Search for the cell housing the specified text and yield its (X, Y) center coordinate. 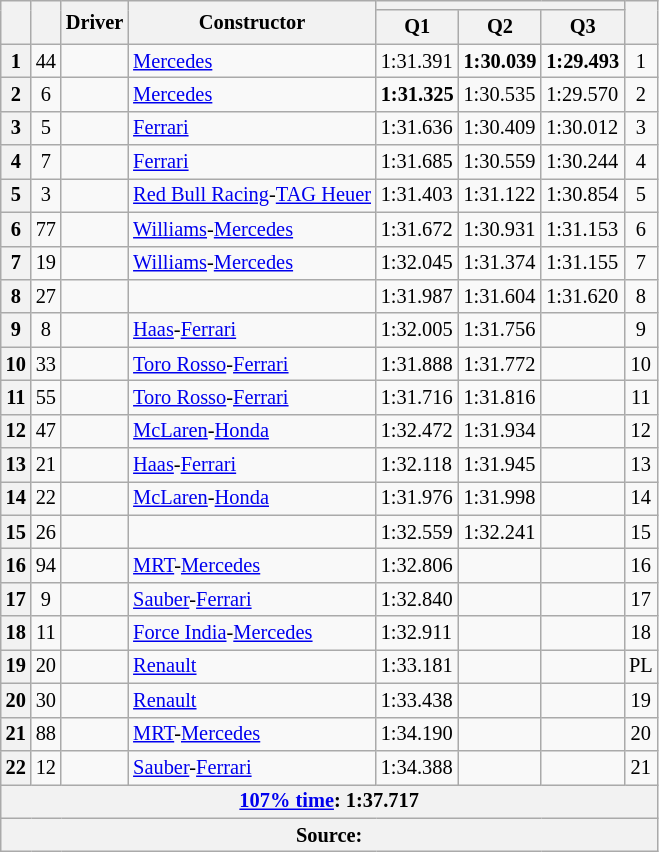
Force India-Mercedes (252, 633)
1:31.976 (418, 498)
47 (46, 431)
PL (640, 666)
1:31.374 (500, 263)
1:30.244 (582, 162)
Red Bull Racing-TAG Heuer (252, 195)
1:32.911 (418, 633)
1:32.472 (418, 431)
1:29.493 (582, 61)
1:30.039 (500, 61)
1:31.391 (418, 61)
Q2 (500, 27)
27 (46, 296)
1:31.987 (418, 296)
Q1 (418, 27)
1:30.012 (582, 128)
33 (46, 364)
1:31.716 (418, 397)
1:34.190 (418, 734)
1:31.325 (418, 94)
1:31.888 (418, 364)
1:30.535 (500, 94)
1:31.945 (500, 465)
1:32.241 (500, 532)
30 (46, 700)
1:31.403 (418, 195)
1:32.840 (418, 599)
26 (46, 532)
1:29.570 (582, 94)
1:33.438 (418, 700)
77 (46, 229)
1:31.998 (500, 498)
1:31.155 (582, 263)
1:31.756 (500, 330)
44 (46, 61)
1:30.931 (500, 229)
1:34.388 (418, 767)
1:32.045 (418, 263)
1:33.181 (418, 666)
1:30.854 (582, 195)
88 (46, 734)
1:31.672 (418, 229)
1:32.806 (418, 565)
1:31.122 (500, 195)
1:31.636 (418, 128)
1:32.559 (418, 532)
1:31.604 (500, 296)
1:31.620 (582, 296)
1:31.934 (500, 431)
1:30.409 (500, 128)
107% time: 1:37.717 (330, 801)
94 (46, 565)
1:32.118 (418, 465)
1:32.005 (418, 330)
1:31.772 (500, 364)
Constructor (252, 22)
55 (46, 397)
Q3 (582, 27)
Driver (94, 22)
1:30.559 (500, 162)
1:31.816 (500, 397)
Source: (330, 835)
1:31.685 (418, 162)
1:31.153 (582, 229)
